Capture the cell that displays the provided text and extract its (X, Y) central coordinate. 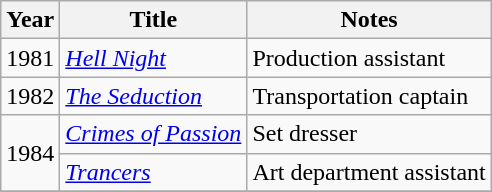
Crimes of Passion (154, 134)
1982 (30, 96)
The Seduction (154, 96)
Transportation captain (369, 96)
Production assistant (369, 58)
1981 (30, 58)
Trancers (154, 172)
Set dresser (369, 134)
Hell Night (154, 58)
Notes (369, 20)
Art department assistant (369, 172)
1984 (30, 153)
Title (154, 20)
Year (30, 20)
